Identify which cell holds the provided text, then report its (X, Y) central coordinate. 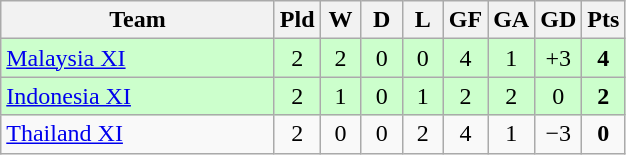
L (422, 20)
GD (558, 20)
D (382, 20)
+3 (558, 58)
Malaysia XI (138, 58)
GF (465, 20)
Team (138, 20)
Indonesia XI (138, 96)
Pts (604, 20)
W (340, 20)
GA (512, 20)
Thailand XI (138, 134)
Pld (297, 20)
−3 (558, 134)
